From the cell containing the given text, extract its center point as (X, Y) coordinate. 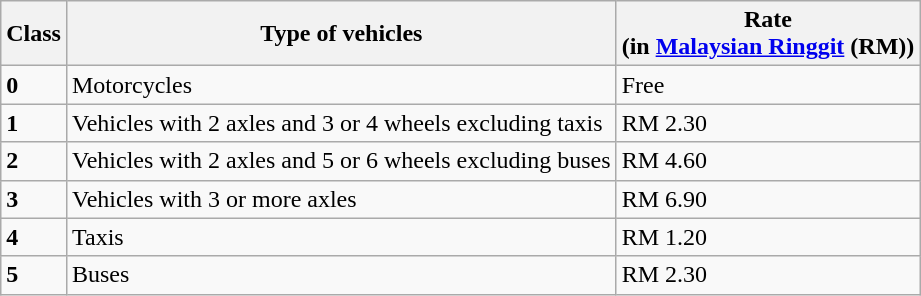
4 (34, 237)
Motorcycles (341, 85)
Free (768, 85)
RM 1.20 (768, 237)
5 (34, 275)
Buses (341, 275)
Class (34, 34)
Taxis (341, 237)
Vehicles with 2 axles and 3 or 4 wheels excluding taxis (341, 123)
0 (34, 85)
3 (34, 199)
Rate(in Malaysian Ringgit (RM)) (768, 34)
Vehicles with 2 axles and 5 or 6 wheels excluding buses (341, 161)
Vehicles with 3 or more axles (341, 199)
1 (34, 123)
RM 6.90 (768, 199)
2 (34, 161)
RM 4.60 (768, 161)
Type of vehicles (341, 34)
